Search for the cell housing the specified text and yield its [X, Y] center coordinate. 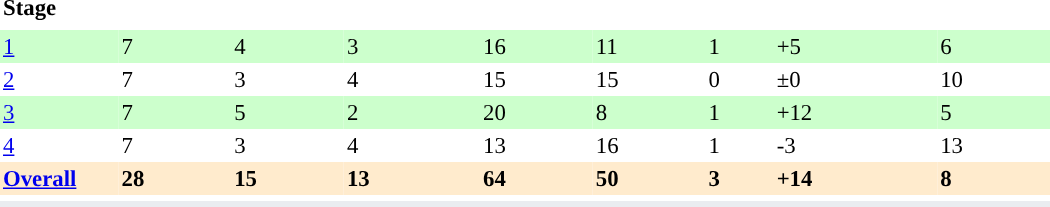
+14 [856, 178]
11 [650, 46]
-3 [856, 146]
10 [994, 80]
+12 [856, 112]
Overall [59, 178]
6 [994, 46]
0 [740, 80]
±0 [856, 80]
64 [536, 178]
28 [174, 178]
+5 [856, 46]
20 [536, 112]
50 [650, 178]
